Determine the (X, Y) coordinate at the center of the cell enclosing the given text.  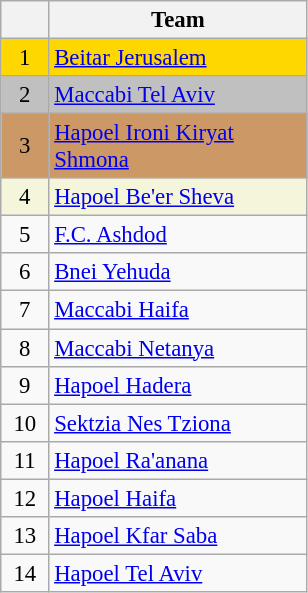
Hapoel Be'er Sheva (178, 197)
Hapoel Ironi Kiryat Shmona (178, 146)
10 (25, 423)
Hapoel Hadera (178, 385)
12 (25, 498)
9 (25, 385)
3 (25, 146)
Hapoel Haifa (178, 498)
13 (25, 536)
7 (25, 310)
Maccabi Netanya (178, 348)
8 (25, 348)
Hapoel Tel Aviv (178, 573)
Bnei Yehuda (178, 273)
4 (25, 197)
Team (178, 20)
Maccabi Tel Aviv (178, 95)
Sektzia Nes Tziona (178, 423)
14 (25, 573)
Maccabi Haifa (178, 310)
Beitar Jerusalem (178, 58)
5 (25, 235)
6 (25, 273)
2 (25, 95)
1 (25, 58)
11 (25, 460)
Hapoel Ra'anana (178, 460)
F.C. Ashdod (178, 235)
Hapoel Kfar Saba (178, 536)
